Search for the cell housing the specified text and yield its [x, y] center coordinate. 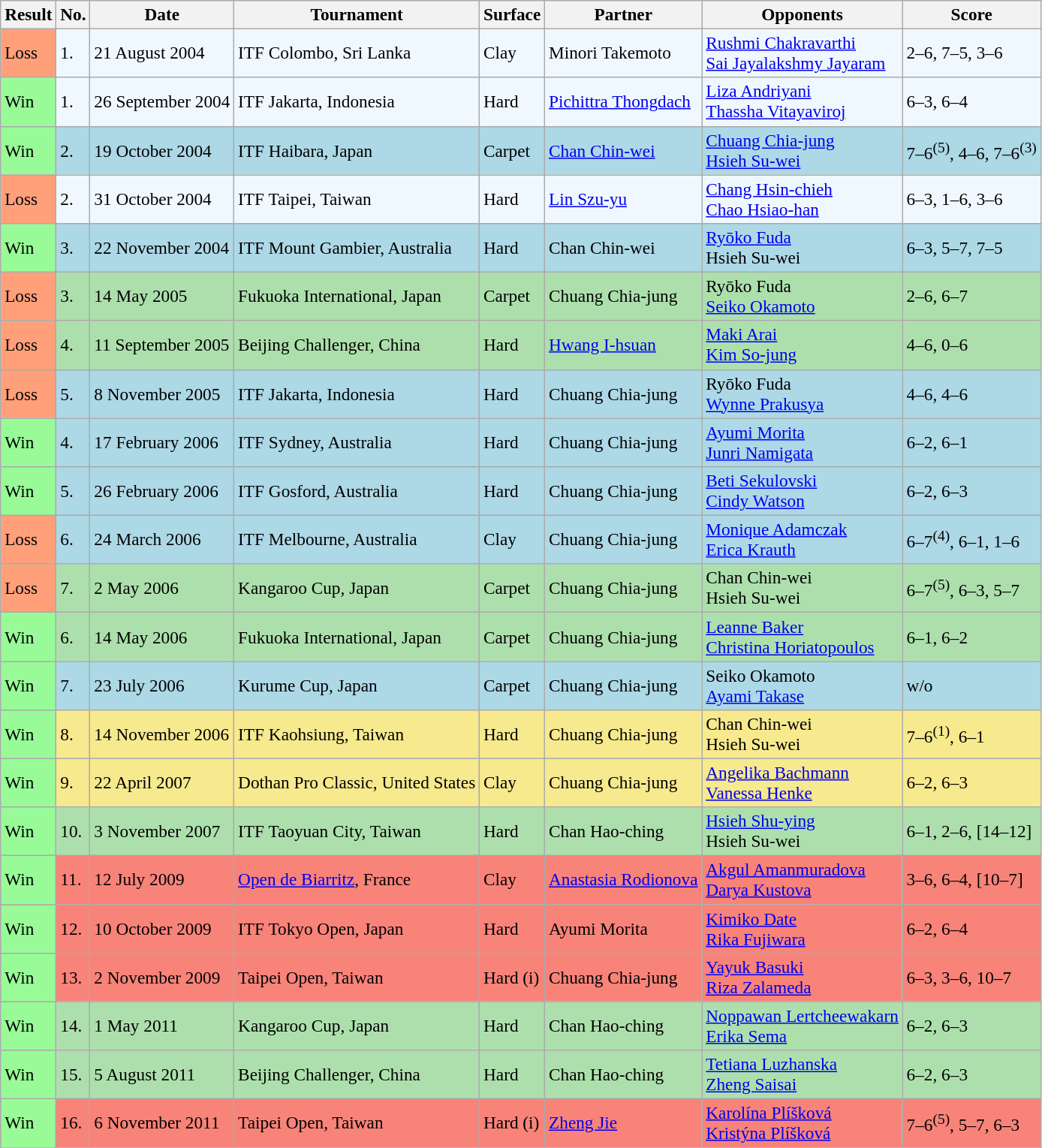
14 November 2006 [162, 734]
6–3, 6–4 [971, 102]
Chuang Chia-jung Hsieh Su-wei [802, 150]
19 October 2004 [162, 150]
4–6, 4–6 [971, 393]
Ryōko Fuda Wynne Prakusya [802, 393]
Minori Takemoto [623, 53]
ITF Colombo, Sri Lanka [357, 53]
2 November 2009 [162, 978]
Kimiko Date Rika Fujiwara [802, 928]
9. [74, 782]
Noppawan Lertcheewakarn Erika Sema [802, 1026]
Chang Hsin-chieh Chao Hsiao-han [802, 198]
6–7(4), 6–1, 1–6 [971, 539]
11. [74, 880]
2 May 2006 [162, 589]
26 February 2006 [162, 491]
7–6(1), 6–1 [971, 734]
10 October 2009 [162, 928]
ITF Sydney, Australia [357, 441]
6 November 2011 [162, 1123]
Beti Sekulovski Cindy Watson [802, 491]
2–6, 7–5, 3–6 [971, 53]
Yayuk Basuki Riza Zalameda [802, 978]
Hsieh Shu-ying Hsieh Su-wei [802, 832]
7–6(5), 5–7, 6–3 [971, 1123]
Tournament [357, 14]
Ayumi Morita [623, 928]
6–3, 3–6, 10–7 [971, 978]
Surface [512, 14]
6–3, 1–6, 3–6 [971, 198]
22 April 2007 [162, 782]
ITF Melbourne, Australia [357, 539]
7–6(5), 4–6, 7–6(3) [971, 150]
ITF Gosford, Australia [357, 491]
Date [162, 14]
1 May 2011 [162, 1026]
ITF Taipei, Taiwan [357, 198]
22 November 2004 [162, 248]
w/o [971, 685]
Partner [623, 14]
4–6, 0–6 [971, 345]
Open de Biarritz, France [357, 880]
Kurume Cup, Japan [357, 685]
Angelika Bachmann Vanessa Henke [802, 782]
31 October 2004 [162, 198]
Result [29, 14]
3–6, 6–4, [10–7] [971, 880]
ITF Kaohsiung, Taiwan [357, 734]
Hwang I-hsuan [623, 345]
13. [74, 978]
No. [74, 14]
6–1, 6–2 [971, 637]
11 September 2005 [162, 345]
Karolína Plíšková Kristýna Plíšková [802, 1123]
Liza Andriyani Thassha Vitayaviroj [802, 102]
Ryōko Fuda Seiko Okamoto [802, 296]
15. [74, 1074]
14 May 2005 [162, 296]
Opponents [802, 14]
17 February 2006 [162, 441]
Pichittra Thongdach [623, 102]
23 July 2006 [162, 685]
10. [74, 832]
Akgul Amanmuradova Darya Kustova [802, 880]
26 September 2004 [162, 102]
ITF Tokyo Open, Japan [357, 928]
14 May 2006 [162, 637]
24 March 2006 [162, 539]
Seiko Okamoto Ayami Takase [802, 685]
12. [74, 928]
16. [74, 1123]
Leanne Baker Christina Horiatopoulos [802, 637]
ITF Mount Gambier, Australia [357, 248]
6–3, 5–7, 7–5 [971, 248]
Monique Adamczak Erica Krauth [802, 539]
Zheng Jie [623, 1123]
6–2, 6–1 [971, 441]
2–6, 6–7 [971, 296]
6–1, 2–6, [14–12] [971, 832]
Score [971, 14]
6–7(5), 6–3, 5–7 [971, 589]
Rushmi Chakravarthi Sai Jayalakshmy Jayaram [802, 53]
Anastasia Rodionova [623, 880]
8. [74, 734]
8 November 2005 [162, 393]
Dothan Pro Classic, United States [357, 782]
6–2, 6–4 [971, 928]
Tetiana Luzhanska Zheng Saisai [802, 1074]
ITF Taoyuan City, Taiwan [357, 832]
21 August 2004 [162, 53]
Ayumi Morita Junri Namigata [802, 441]
Maki Arai Kim So-jung [802, 345]
Ryōko Fuda Hsieh Su-wei [802, 248]
14. [74, 1026]
5 August 2011 [162, 1074]
3 November 2007 [162, 832]
ITF Haibara, Japan [357, 150]
Lin Szu-yu [623, 198]
12 July 2009 [162, 880]
